Locate the cell with the specified text and output its [x, y] center coordinate. 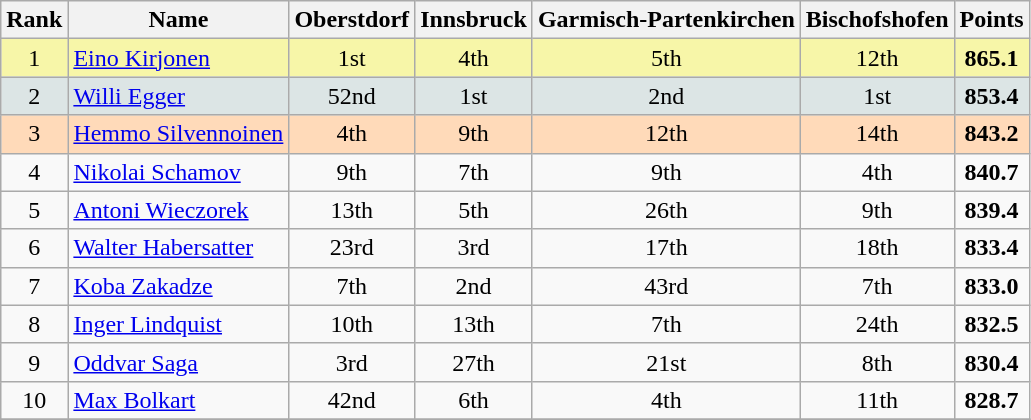
24th [877, 324]
Inger Lindquist [178, 324]
Points [992, 20]
5 [34, 210]
Koba Zakadze [178, 286]
Garmisch-Partenkirchen [666, 20]
843.2 [992, 134]
2 [34, 96]
1 [34, 58]
828.7 [992, 400]
4 [34, 172]
840.7 [992, 172]
8 [34, 324]
6th [474, 400]
Rank [34, 20]
9 [34, 362]
Willi Egger [178, 96]
52nd [352, 96]
Max Bolkart [178, 400]
830.4 [992, 362]
43rd [666, 286]
26th [666, 210]
Hemmo Silvennoinen [178, 134]
865.1 [992, 58]
10th [352, 324]
17th [666, 248]
6 [34, 248]
Oddvar Saga [178, 362]
Nikolai Schamov [178, 172]
853.4 [992, 96]
Antoni Wieczorek [178, 210]
833.4 [992, 248]
7 [34, 286]
8th [877, 362]
Name [178, 20]
23rd [352, 248]
Walter Habersatter [178, 248]
833.0 [992, 286]
3 [34, 134]
Innsbruck [474, 20]
Bischofshofen [877, 20]
18th [877, 248]
839.4 [992, 210]
Oberstdorf [352, 20]
21st [666, 362]
14th [877, 134]
42nd [352, 400]
11th [877, 400]
27th [474, 362]
Eino Kirjonen [178, 58]
832.5 [992, 324]
10 [34, 400]
